Find where the given text appears and provide that cell's center as (X, Y) coordinate. 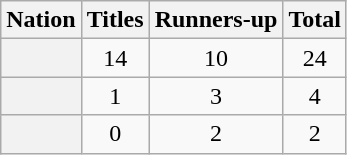
Titles (115, 20)
Nation (41, 20)
Runners-up (216, 20)
10 (216, 58)
3 (216, 96)
1 (115, 96)
4 (315, 96)
Total (315, 20)
24 (315, 58)
0 (115, 134)
14 (115, 58)
